Extract the (X, Y) coordinate from the center of the cell holding the provided text.  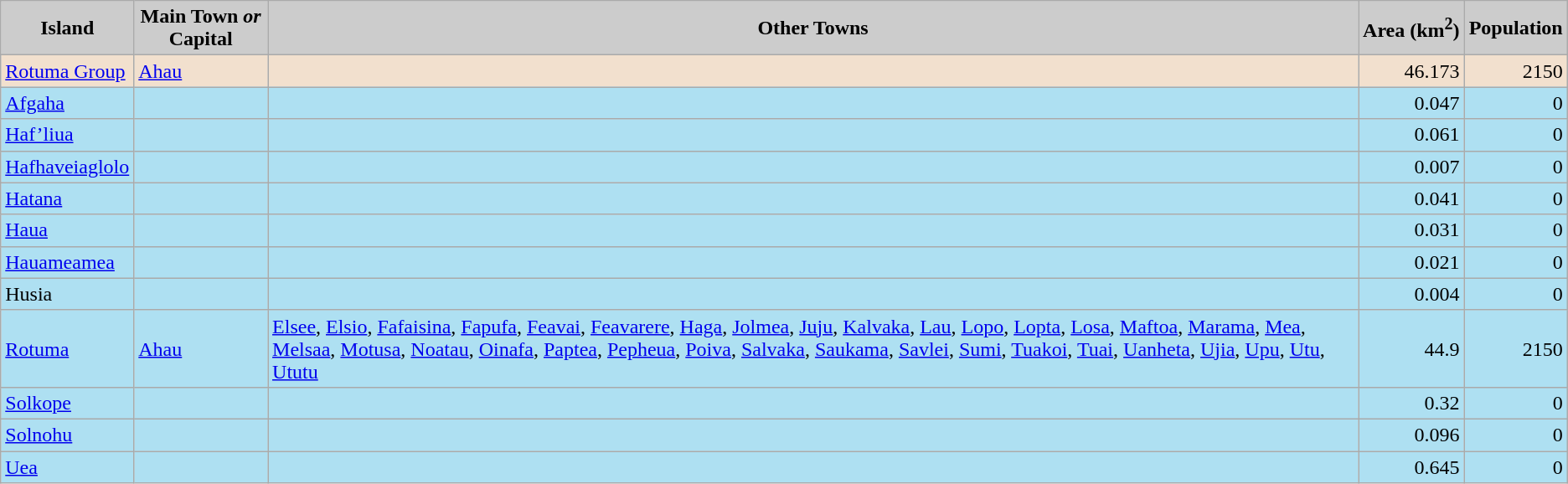
Hatana (67, 198)
0.004 (1412, 294)
0.041 (1412, 198)
0.007 (1412, 167)
0.096 (1412, 435)
0.031 (1412, 230)
0.32 (1412, 403)
0.061 (1412, 135)
Other Towns (813, 28)
0.645 (1412, 466)
Main Town or Capital (201, 28)
Solkope (67, 403)
Haua (67, 230)
Afgaha (67, 103)
0.047 (1412, 103)
Rotuma (67, 348)
Hauameamea (67, 262)
Hafhaveiaglolo (67, 167)
Solnohu (67, 435)
Uea (67, 466)
Rotuma Group (67, 71)
Haf’liua (67, 135)
Population (1516, 28)
46.173 (1412, 71)
Island (67, 28)
0.021 (1412, 262)
Area (km2) (1412, 28)
Husia (67, 294)
44.9 (1412, 348)
